Output the [x, y] coordinate of the center of the cell containing the given text.  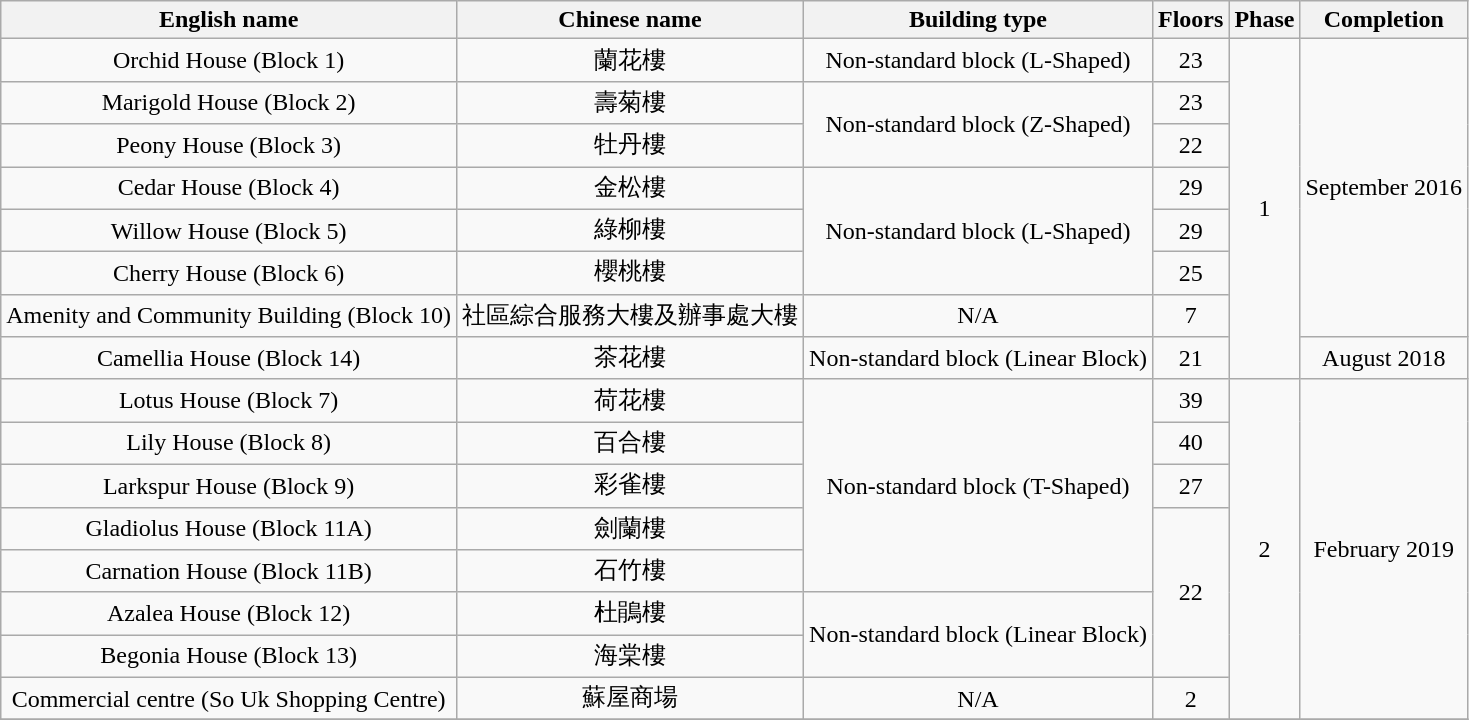
Camellia House (Block 14) [229, 358]
蘇屋商場 [630, 698]
Lotus House (Block 7) [229, 400]
彩雀樓 [630, 486]
Marigold House (Block 2) [229, 102]
February 2019 [1384, 549]
September 2016 [1384, 188]
茶花樓 [630, 358]
Non-standard block (T-Shaped) [978, 486]
Non-standard block (Z-Shaped) [978, 124]
杜鵑樓 [630, 614]
Begonia House (Block 13) [229, 656]
石竹樓 [630, 572]
荷花樓 [630, 400]
Floors [1190, 20]
Lily House (Block 8) [229, 444]
Building type [978, 20]
39 [1190, 400]
Cherry House (Block 6) [229, 274]
English name [229, 20]
27 [1190, 486]
Completion [1384, 20]
Larkspur House (Block 9) [229, 486]
Chinese name [630, 20]
21 [1190, 358]
7 [1190, 316]
壽菊樓 [630, 102]
Azalea House (Block 12) [229, 614]
牡丹樓 [630, 146]
Commercial centre (So Uk Shopping Centre) [229, 698]
Gladiolus House (Block 11A) [229, 528]
蘭花樓 [630, 60]
金松樓 [630, 188]
1 [1264, 209]
40 [1190, 444]
社區綜合服務大樓及辦事處大樓 [630, 316]
Orchid House (Block 1) [229, 60]
25 [1190, 274]
綠柳樓 [630, 230]
櫻桃樓 [630, 274]
Willow House (Block 5) [229, 230]
Cedar House (Block 4) [229, 188]
劍蘭樓 [630, 528]
海棠樓 [630, 656]
Amenity and Community Building (Block 10) [229, 316]
August 2018 [1384, 358]
Peony House (Block 3) [229, 146]
Phase [1264, 20]
Carnation House (Block 11B) [229, 572]
百合樓 [630, 444]
